Provide the [X, Y] coordinate of the cell's center where the given text is located.  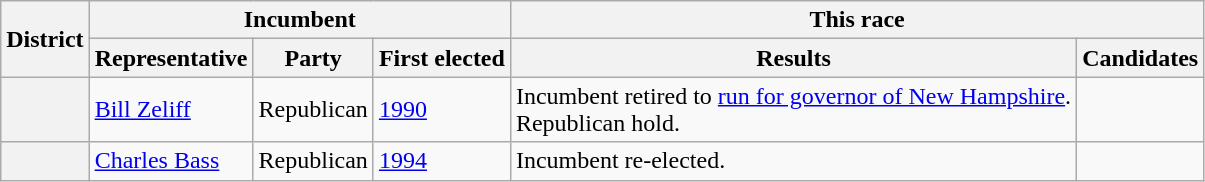
District [45, 39]
1990 [442, 110]
Incumbent re-elected. [793, 161]
This race [856, 20]
Representative [171, 58]
1994 [442, 161]
Candidates [1140, 58]
Party [313, 58]
Incumbent [300, 20]
Charles Bass [171, 161]
Results [793, 58]
First elected [442, 58]
Incumbent retired to run for governor of New Hampshire.Republican hold. [793, 110]
Bill Zeliff [171, 110]
